Return [X, Y] of the center of cell containing provided text 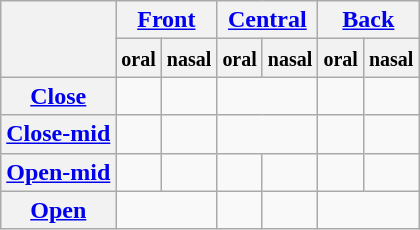
Close-mid [58, 134]
Open [58, 210]
Central [268, 20]
Close [58, 96]
Front [166, 20]
Back [368, 20]
Open-mid [58, 172]
